Output the (X, Y) coordinate of the center of the cell containing the given text.  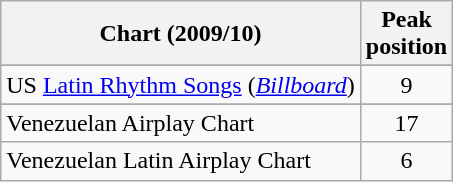
US Latin Rhythm Songs (Billboard) (181, 85)
6 (406, 161)
Venezuelan Airplay Chart (181, 123)
Chart (2009/10) (181, 34)
9 (406, 85)
17 (406, 123)
Peakposition (406, 34)
Venezuelan Latin Airplay Chart (181, 161)
